Output the [X, Y] coordinate of the center of the cell containing the given text.  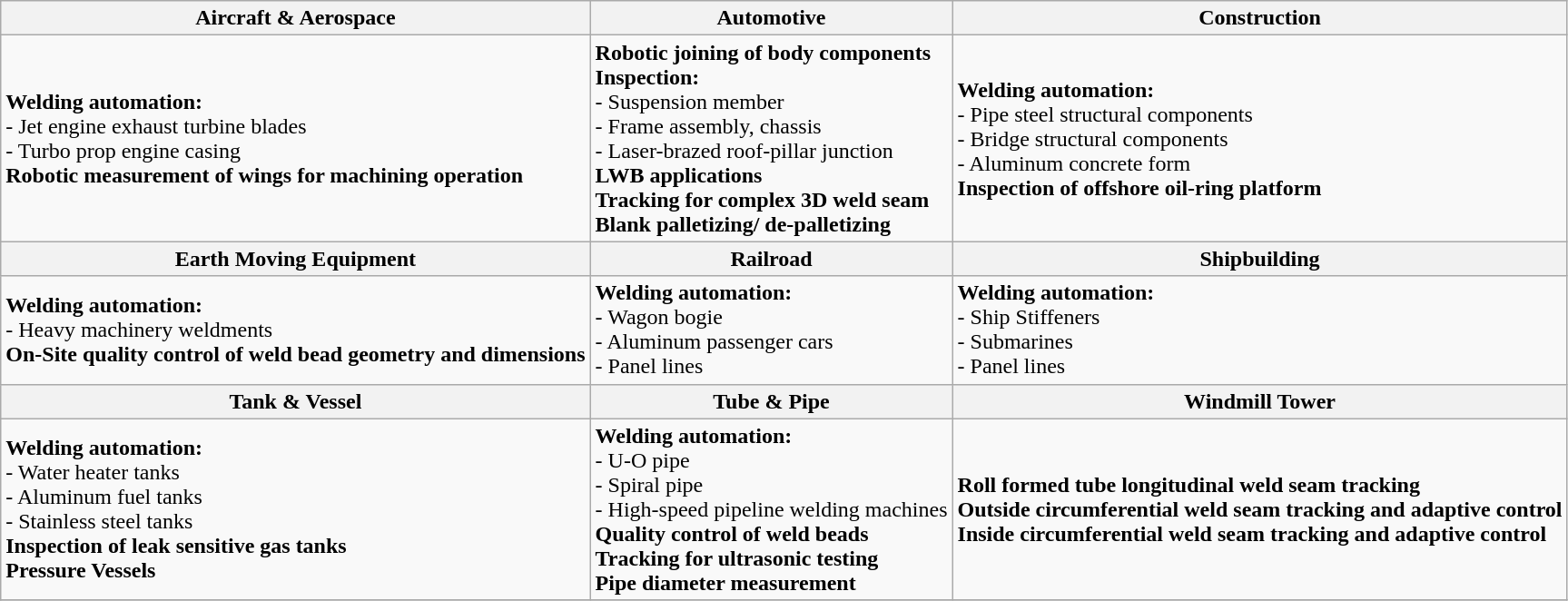
Welding automation: - Heavy machinery weldments On-Site quality control of weld bead geometry and dimensions [296, 330]
Windmill Tower [1260, 401]
Tube & Pipe [772, 401]
Welding automation: - Ship Stiffeners - Submarines - Panel lines [1260, 330]
Railroad [772, 259]
Shipbuilding [1260, 259]
Automotive [772, 18]
Aircraft & Aerospace [296, 18]
Construction [1260, 18]
Welding automation: - Wagon bogie - Aluminum passenger cars - Panel lines [772, 330]
Welding automation: - Jet engine exhaust turbine blades - Turbo prop engine casing Robotic measurement of wings for machining operation [296, 138]
Welding automation: - Water heater tanks - Aluminum fuel tanks - Stainless steel tanks Inspection of leak sensitive gas tanks Pressure Vessels [296, 509]
Earth Moving Equipment [296, 259]
Tank & Vessel [296, 401]
